Return the (x, y) coordinate for the center point of the cell that contains the specified text.  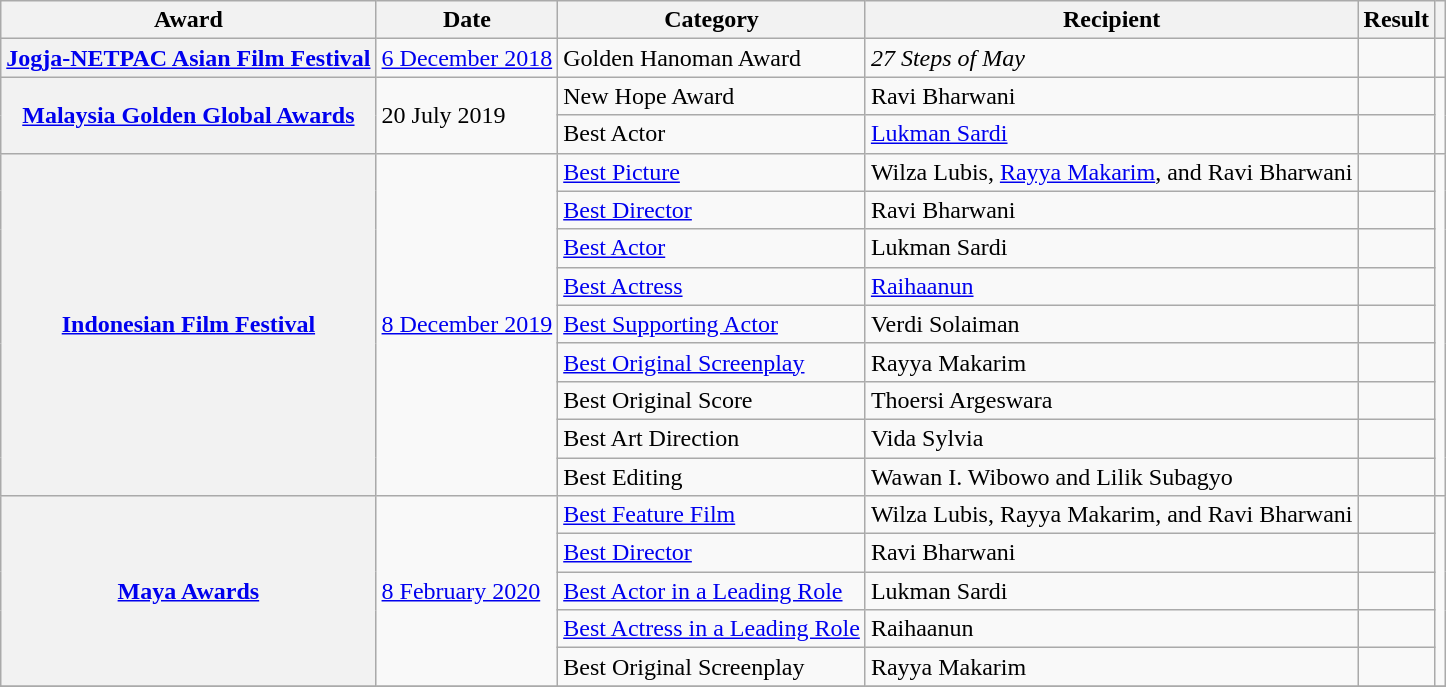
Verdi Solaiman (1112, 324)
Award (188, 20)
Best Actress in a Leading Role (712, 629)
Vida Sylvia (1112, 438)
Best Art Direction (712, 438)
Jogja-NETPAC Asian Film Festival (188, 58)
Indonesian Film Festival (188, 324)
Malaysia Golden Global Awards (188, 115)
Golden Hanoman Award (712, 58)
New Hope Award (712, 96)
Thoersi Argeswara (1112, 400)
6 December 2018 (467, 58)
8 February 2020 (467, 591)
27 Steps of May (1112, 58)
Best Feature Film (712, 515)
Best Supporting Actor (712, 324)
Recipient (1112, 20)
Best Picture (712, 172)
8 December 2019 (467, 324)
Result (1396, 20)
Best Editing (712, 477)
Best Original Score (712, 400)
Best Actress (712, 286)
Maya Awards (188, 591)
Wawan I. Wibowo and Lilik Subagyo (1112, 477)
Date (467, 20)
Best Actor in a Leading Role (712, 591)
20 July 2019 (467, 115)
Category (712, 20)
